Detect which cell encompasses the target text, then output its (X, Y) center coordinate. 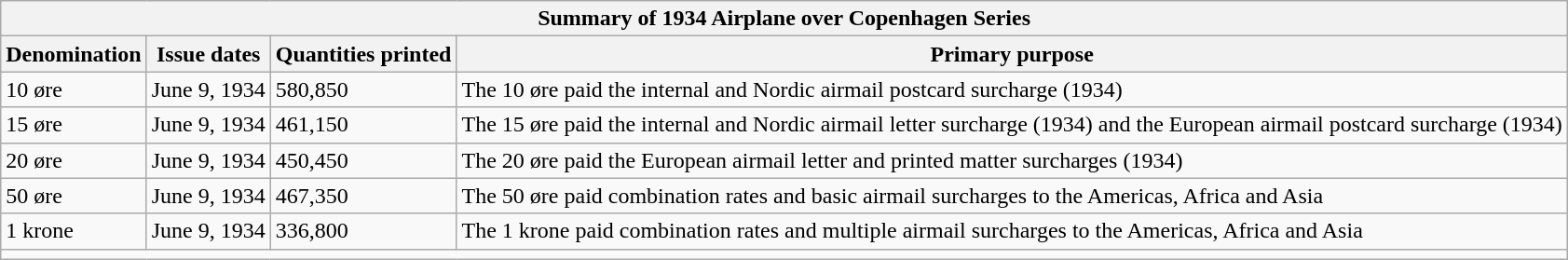
Quantities printed (363, 54)
50 øre (74, 196)
Summary of 1934 Airplane over Copenhagen Series (784, 19)
10 øre (74, 89)
450,450 (363, 160)
The 10 øre paid the internal and Nordic airmail postcard surcharge (1934) (1012, 89)
580,850 (363, 89)
336,800 (363, 231)
The 20 øre paid the European airmail letter and printed matter surcharges (1934) (1012, 160)
461,150 (363, 125)
20 øre (74, 160)
Issue dates (209, 54)
467,350 (363, 196)
Denomination (74, 54)
15 øre (74, 125)
1 krone (74, 231)
The 15 øre paid the internal and Nordic airmail letter surcharge (1934) and the European airmail postcard surcharge (1934) (1012, 125)
The 1 krone paid combination rates and multiple airmail surcharges to the Americas, Africa and Asia (1012, 231)
Primary purpose (1012, 54)
The 50 øre paid combination rates and basic airmail surcharges to the Americas, Africa and Asia (1012, 196)
